Identify which cell holds the provided text, then report its [x, y] central coordinate. 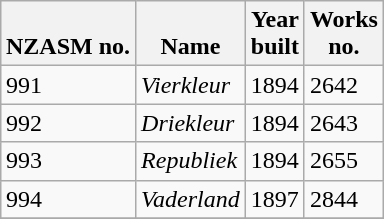
Republiek [191, 161]
994 [68, 199]
Worksno. [344, 34]
Vaderland [191, 199]
Name [191, 34]
Yearbuilt [274, 34]
2655 [344, 161]
Driekleur [191, 123]
992 [68, 123]
2643 [344, 123]
993 [68, 161]
NZASM no. [68, 34]
Vierkleur [191, 85]
2844 [344, 199]
2642 [344, 85]
991 [68, 85]
1897 [274, 199]
